Pinpoint the cell where the given text exists, returning its (x, y) midpoint coordinate. 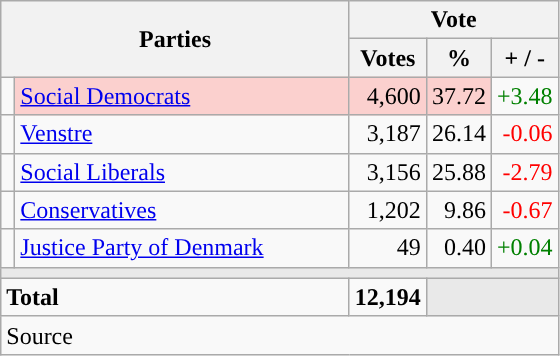
Conservatives (182, 210)
Parties (176, 39)
Social Liberals (182, 172)
3,156 (388, 172)
+3.48 (524, 96)
-0.06 (524, 134)
37.72 (458, 96)
0.40 (458, 248)
4,600 (388, 96)
+ / - (524, 58)
+0.04 (524, 248)
Social Democrats (182, 96)
26.14 (458, 134)
Justice Party of Denmark (182, 248)
9.86 (458, 210)
3,187 (388, 134)
-2.79 (524, 172)
1,202 (388, 210)
-0.67 (524, 210)
Total (176, 297)
Source (280, 335)
Venstre (182, 134)
12,194 (388, 297)
25.88 (458, 172)
49 (388, 248)
Votes (388, 58)
Vote (454, 20)
% (458, 58)
